Determine the [x, y] coordinate at the center of the cell enclosing the given text.  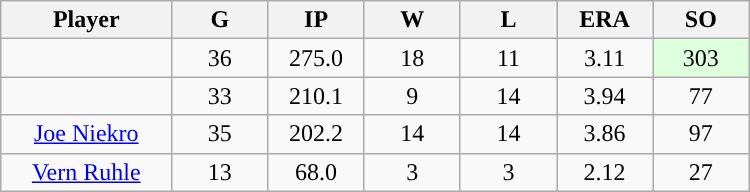
G [220, 20]
202.2 [316, 134]
2.12 [605, 172]
SO [701, 20]
97 [701, 134]
W [412, 20]
18 [412, 58]
210.1 [316, 96]
Player [86, 20]
IP [316, 20]
35 [220, 134]
275.0 [316, 58]
33 [220, 96]
L [508, 20]
11 [508, 58]
3.94 [605, 96]
ERA [605, 20]
3.86 [605, 134]
Joe Niekro [86, 134]
27 [701, 172]
303 [701, 58]
77 [701, 96]
Vern Ruhle [86, 172]
68.0 [316, 172]
9 [412, 96]
36 [220, 58]
13 [220, 172]
3.11 [605, 58]
